Extract the [X, Y] coordinate from the center of the cell holding the provided text.  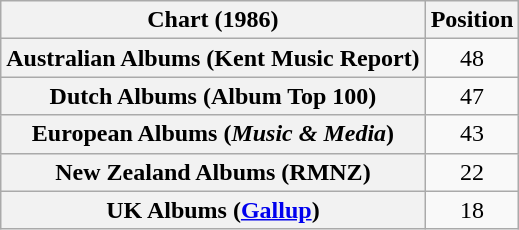
47 [472, 96]
Chart (1986) [213, 20]
New Zealand Albums (RMNZ) [213, 172]
43 [472, 134]
Australian Albums (Kent Music Report) [213, 58]
48 [472, 58]
18 [472, 210]
Position [472, 20]
UK Albums (Gallup) [213, 210]
22 [472, 172]
Dutch Albums (Album Top 100) [213, 96]
European Albums (Music & Media) [213, 134]
